Search for the cell housing the specified text and yield its [X, Y] center coordinate. 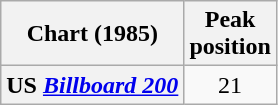
US Billboard 200 [92, 85]
21 [230, 85]
Chart (1985) [92, 34]
Peakposition [230, 34]
